Output the (X, Y) coordinate of the center of the cell containing the given text.  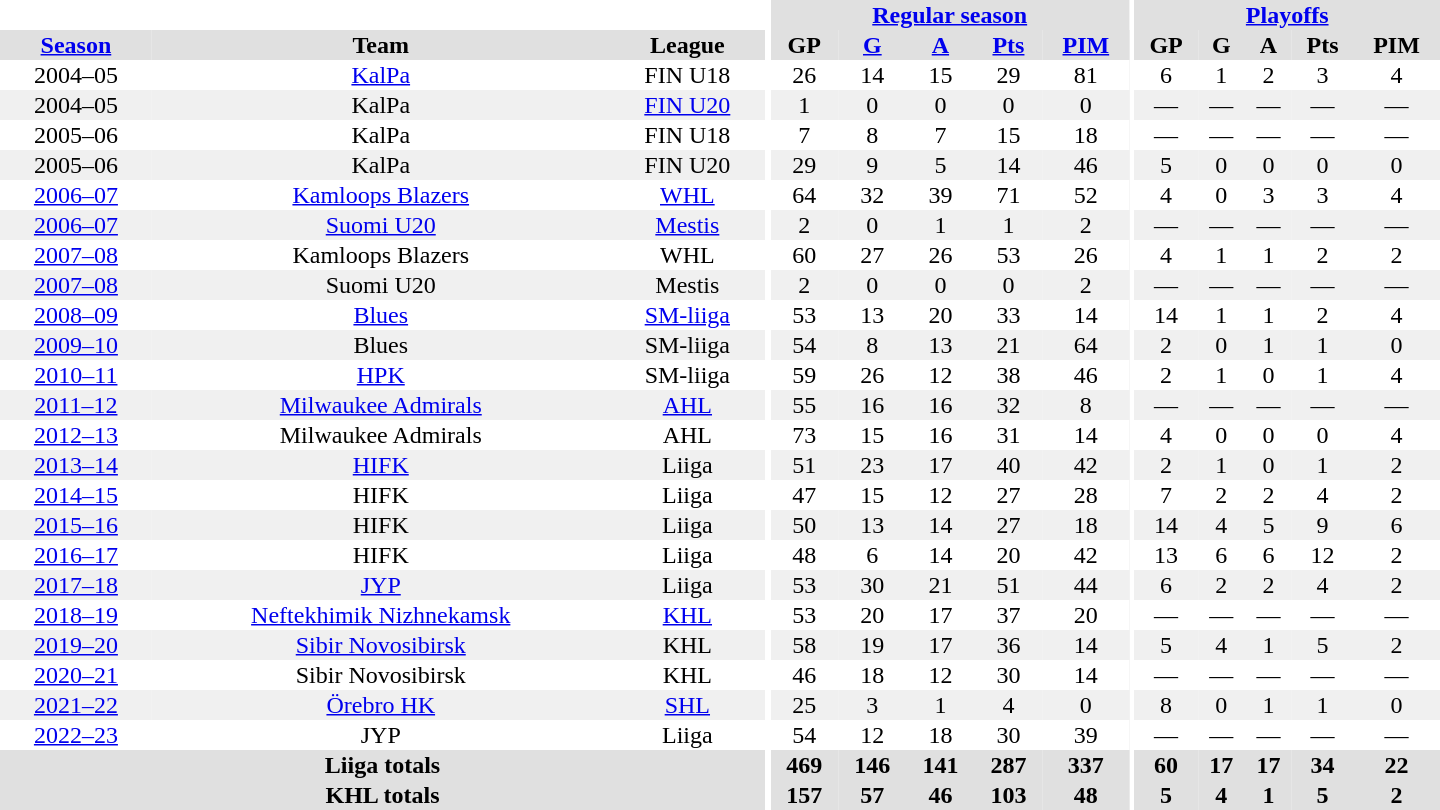
2012–13 (76, 435)
23 (872, 465)
SHL (688, 705)
2017–18 (76, 585)
2022–23 (76, 735)
2021–22 (76, 705)
157 (804, 795)
Liiga totals (382, 765)
36 (1008, 645)
Regular season (950, 15)
33 (1008, 315)
47 (804, 495)
2014–15 (76, 495)
2018–19 (76, 615)
Team (381, 45)
52 (1086, 195)
287 (1008, 765)
37 (1008, 615)
Örebro HK (381, 705)
28 (1086, 495)
Neftekhimik Nizhnekamsk (381, 615)
League (688, 45)
34 (1322, 765)
71 (1008, 195)
2020–21 (76, 675)
22 (1396, 765)
44 (1086, 585)
Playoffs (1287, 15)
337 (1086, 765)
50 (804, 525)
2016–17 (76, 555)
25 (804, 705)
2009–10 (76, 345)
141 (940, 765)
146 (872, 765)
59 (804, 375)
2013–14 (76, 465)
HPK (381, 375)
57 (872, 795)
2019–20 (76, 645)
469 (804, 765)
2011–12 (76, 405)
103 (1008, 795)
19 (872, 645)
55 (804, 405)
73 (804, 435)
38 (1008, 375)
2008–09 (76, 315)
81 (1086, 75)
2015–16 (76, 525)
Season (76, 45)
58 (804, 645)
KHL totals (382, 795)
2010–11 (76, 375)
40 (1008, 465)
31 (1008, 435)
